Return the (x, y) coordinate for the center point of the cell that contains the specified text.  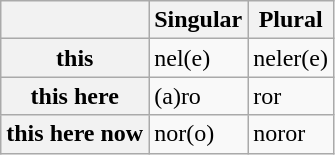
nor(o) (198, 134)
ror (291, 96)
this here (75, 96)
this (75, 58)
Singular (198, 20)
nel(e) (198, 58)
noror (291, 134)
Plural (291, 20)
(a)ro (198, 96)
this here now (75, 134)
neler(e) (291, 58)
